Capture the cell that displays the provided text and extract its (x, y) central coordinate. 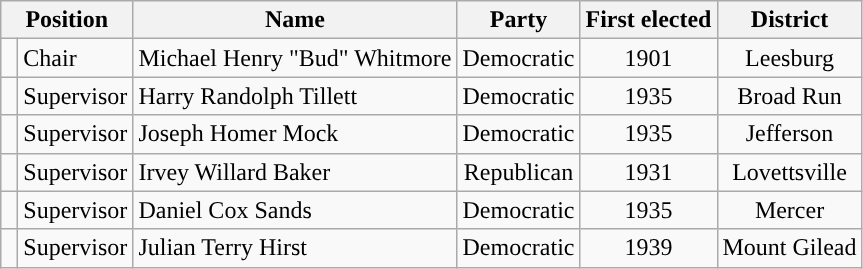
Chair (76, 58)
Mercer (790, 210)
1939 (648, 248)
Michael Henry "Bud" Whitmore (295, 58)
First elected (648, 20)
District (790, 20)
Jefferson (790, 134)
Lovettsville (790, 172)
Joseph Homer Mock (295, 134)
1931 (648, 172)
Party (518, 20)
Republican (518, 172)
Harry Randolph Tillett (295, 96)
1901 (648, 58)
Leesburg (790, 58)
Daniel Cox Sands (295, 210)
Irvey Willard Baker (295, 172)
Mount Gilead (790, 248)
Name (295, 20)
Broad Run (790, 96)
Position (67, 20)
Julian Terry Hirst (295, 248)
